Search for the cell housing the specified text and yield its (x, y) center coordinate. 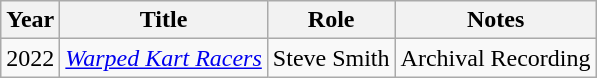
Role (331, 20)
Title (164, 20)
Notes (496, 20)
Steve Smith (331, 58)
Year (30, 20)
Archival Recording (496, 58)
2022 (30, 58)
Warped Kart Racers (164, 58)
